Provide the [X, Y] coordinate of the cell's center where the given text is located.  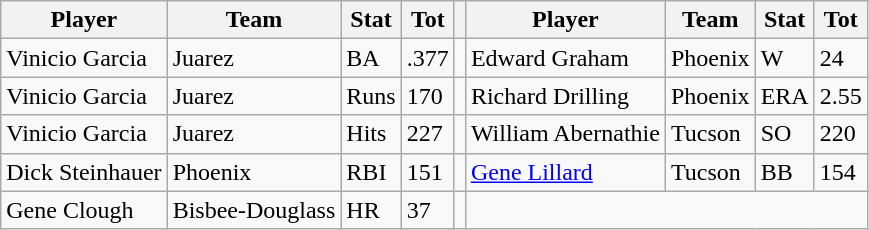
Bisbee-Douglass [254, 210]
220 [840, 134]
W [784, 58]
.377 [428, 58]
BB [784, 172]
Gene Lillard [565, 172]
Dick Steinhauer [84, 172]
HR [371, 210]
Hits [371, 134]
Edward Graham [565, 58]
151 [428, 172]
24 [840, 58]
154 [840, 172]
RBI [371, 172]
Gene Clough [84, 210]
SO [784, 134]
BA [371, 58]
2.55 [840, 96]
William Abernathie [565, 134]
170 [428, 96]
Richard Drilling [565, 96]
37 [428, 210]
Runs [371, 96]
227 [428, 134]
ERA [784, 96]
